Determine the (X, Y) coordinate at the center of the cell enclosing the given text.  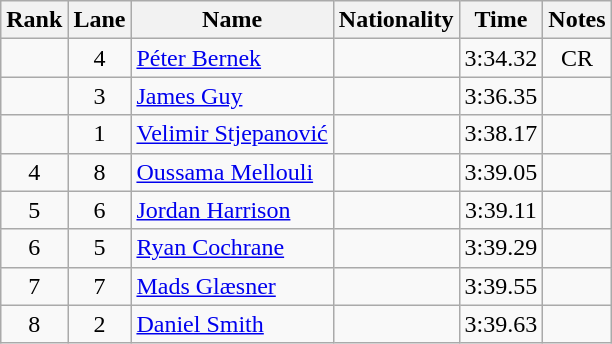
James Guy (232, 96)
3:39.11 (501, 210)
3:38.17 (501, 134)
3:39.55 (501, 286)
Daniel Smith (232, 324)
Notes (577, 20)
Péter Bernek (232, 58)
3:39.05 (501, 172)
Rank (34, 20)
Name (232, 20)
Lane (100, 20)
Nationality (396, 20)
Velimir Stjepanović (232, 134)
1 (100, 134)
3 (100, 96)
Jordan Harrison (232, 210)
Ryan Cochrane (232, 248)
Oussama Mellouli (232, 172)
3:39.63 (501, 324)
3:34.32 (501, 58)
Time (501, 20)
3:36.35 (501, 96)
CR (577, 58)
3:39.29 (501, 248)
Mads Glæsner (232, 286)
2 (100, 324)
